Scan for the cell matching the given text and deliver its (X, Y) coordinate at center. 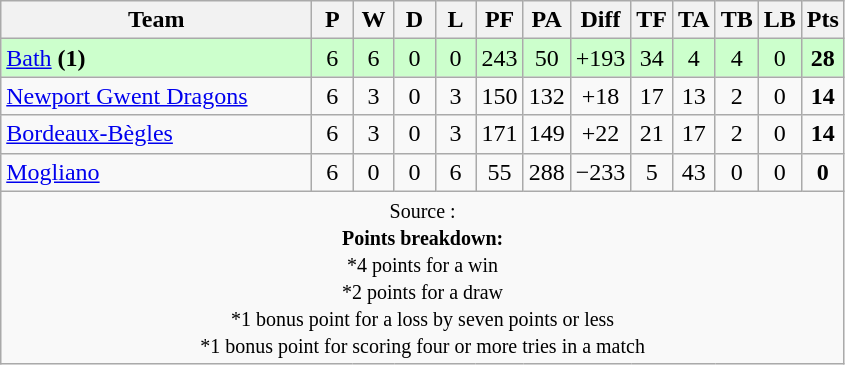
P (332, 20)
Team (156, 20)
Diff (600, 20)
Pts (822, 20)
149 (546, 134)
TB (736, 20)
PF (500, 20)
13 (694, 96)
+22 (600, 134)
288 (546, 172)
LB (780, 20)
+193 (600, 58)
55 (500, 172)
28 (822, 58)
171 (500, 134)
TA (694, 20)
Newport Gwent Dragons (156, 96)
−233 (600, 172)
D (414, 20)
243 (500, 58)
TF (652, 20)
+18 (600, 96)
50 (546, 58)
21 (652, 134)
L (456, 20)
PA (546, 20)
Bordeaux-Bègles (156, 134)
150 (500, 96)
43 (694, 172)
132 (546, 96)
W (374, 20)
34 (652, 58)
Mogliano (156, 172)
5 (652, 172)
Bath (1) (156, 58)
